For the text-containing cell, return its midpoint in (X, Y) coordinate format. 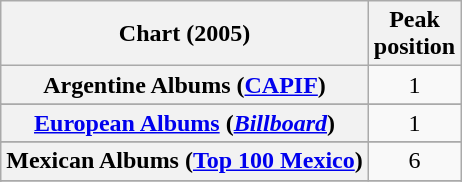
Mexican Albums (Top 100 Mexico) (185, 161)
Peakposition (414, 34)
European Albums (Billboard) (185, 123)
6 (414, 161)
Chart (2005) (185, 34)
Argentine Albums (CAPIF) (185, 85)
